Search for the cell housing the specified text and yield its (x, y) center coordinate. 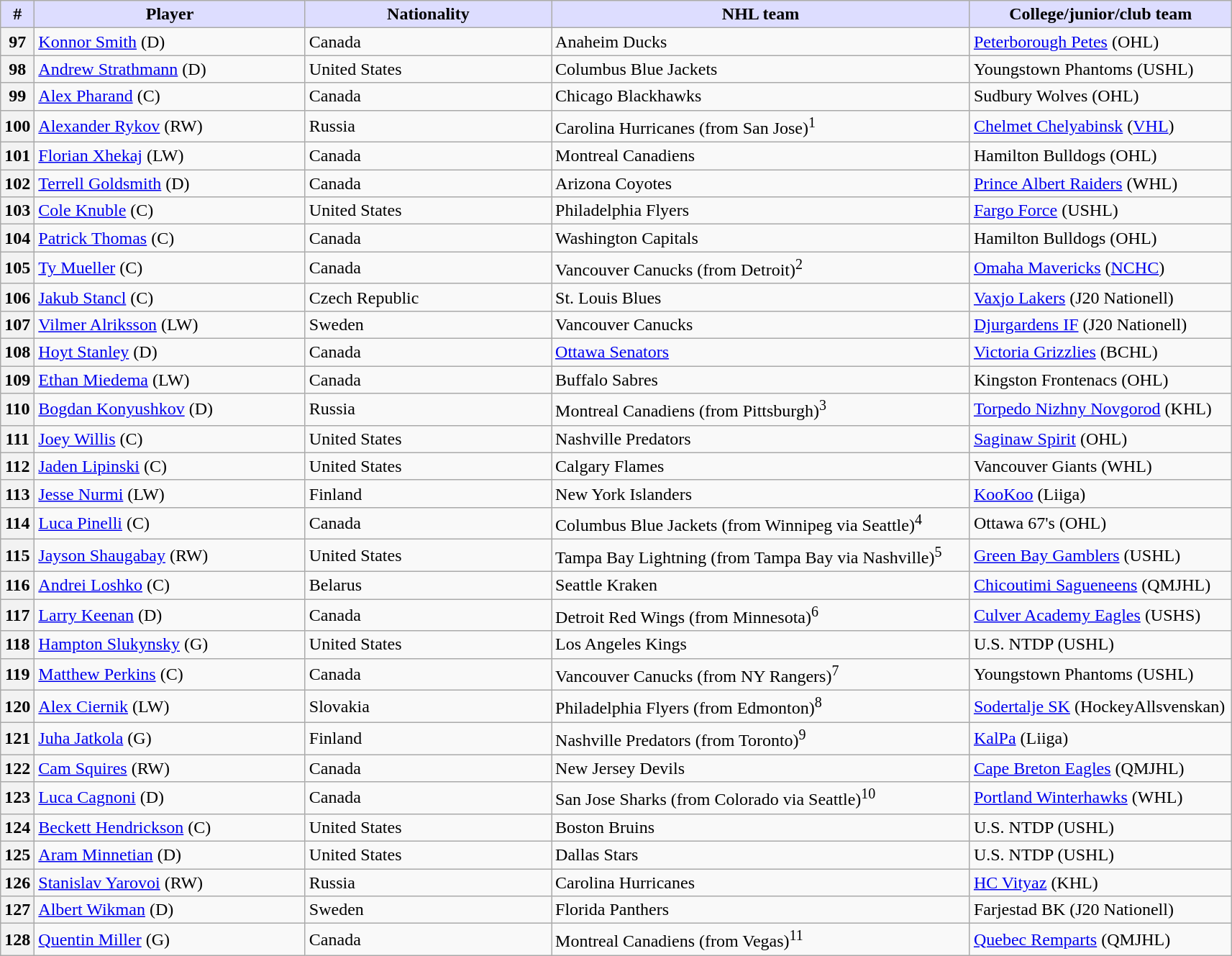
123 (17, 798)
Hoyt Stanley (D) (170, 352)
KooKoo (Liiga) (1100, 493)
Tampa Bay Lightning (from Tampa Bay via Nashville)5 (761, 555)
110 (17, 410)
Joey Willis (C) (170, 439)
100 (17, 127)
Cole Knuble (C) (170, 211)
Montreal Canadiens (from Vegas)11 (761, 939)
Aram Minnetian (D) (170, 855)
109 (17, 380)
101 (17, 156)
119 (17, 675)
Columbus Blue Jackets (761, 69)
99 (17, 96)
128 (17, 939)
Buffalo Sabres (761, 380)
Columbus Blue Jackets (from Winnipeg via Seattle)4 (761, 524)
Prince Albert Raiders (WHL) (1100, 183)
Andrew Strathmann (D) (170, 69)
Quentin Miller (G) (170, 939)
115 (17, 555)
Cape Breton Eagles (QMJHL) (1100, 768)
103 (17, 211)
Fargo Force (USHL) (1100, 211)
102 (17, 183)
121 (17, 738)
College/junior/club team (1100, 14)
Carolina Hurricanes (761, 883)
Stanislav Yarovoi (RW) (170, 883)
Jayson Shaugabay (RW) (170, 555)
St. Louis Blues (761, 297)
New York Islanders (761, 493)
Larry Keenan (D) (170, 616)
Omaha Mavericks (NCHC) (1100, 268)
Portland Winterhawks (WHL) (1100, 798)
New Jersey Devils (761, 768)
Czech Republic (428, 297)
Seattle Kraken (761, 585)
Ty Mueller (C) (170, 268)
Philadelphia Flyers (761, 211)
117 (17, 616)
Washington Capitals (761, 238)
98 (17, 69)
97 (17, 42)
122 (17, 768)
Victoria Grizzlies (BCHL) (1100, 352)
Chelmet Chelyabinsk (VHL) (1100, 127)
107 (17, 324)
Anaheim Ducks (761, 42)
Player (170, 14)
106 (17, 297)
KalPa (Liiga) (1100, 738)
Slovakia (428, 706)
Jaden Lipinski (C) (170, 466)
Bogdan Konyushkov (D) (170, 410)
NHL team (761, 14)
Luca Cagnoni (D) (170, 798)
Philadelphia Flyers (from Edmonton)8 (761, 706)
Nationality (428, 14)
Vancouver Canucks (761, 324)
Arizona Coyotes (761, 183)
# (17, 14)
Calgary Flames (761, 466)
Kingston Frontenacs (OHL) (1100, 380)
Belarus (428, 585)
Andrei Loshko (C) (170, 585)
Farjestad BK (J20 Nationell) (1100, 910)
116 (17, 585)
Matthew Perkins (C) (170, 675)
108 (17, 352)
Florian Xhekaj (LW) (170, 156)
Ottawa 67's (OHL) (1100, 524)
Dallas Stars (761, 855)
Vancouver Giants (WHL) (1100, 466)
Nashville Predators (from Toronto)9 (761, 738)
Jakub Stancl (C) (170, 297)
Konnor Smith (D) (170, 42)
San Jose Sharks (from Colorado via Seattle)10 (761, 798)
Green Bay Gamblers (USHL) (1100, 555)
112 (17, 466)
Vaxjo Lakers (J20 Nationell) (1100, 297)
Montreal Canadiens (from Pittsburgh)3 (761, 410)
Hampton Slukynsky (G) (170, 645)
Quebec Remparts (QMJHL) (1100, 939)
Boston Bruins (761, 827)
Carolina Hurricanes (from San Jose)1 (761, 127)
124 (17, 827)
Florida Panthers (761, 910)
Patrick Thomas (C) (170, 238)
Albert Wikman (D) (170, 910)
Beckett Hendrickson (C) (170, 827)
118 (17, 645)
Culver Academy Eagles (USHS) (1100, 616)
HC Vityaz (KHL) (1100, 883)
Alexander Rykov (RW) (170, 127)
Alex Ciernik (LW) (170, 706)
Los Angeles Kings (761, 645)
Jesse Nurmi (LW) (170, 493)
113 (17, 493)
111 (17, 439)
Detroit Red Wings (from Minnesota)6 (761, 616)
114 (17, 524)
127 (17, 910)
Vancouver Canucks (from NY Rangers)7 (761, 675)
Chicoutimi Sagueneens (QMJHL) (1100, 585)
Peterborough Petes (OHL) (1100, 42)
Vancouver Canucks (from Detroit)2 (761, 268)
Montreal Canadiens (761, 156)
Ottawa Senators (761, 352)
120 (17, 706)
Cam Squires (RW) (170, 768)
Sudbury Wolves (OHL) (1100, 96)
Ethan Miedema (LW) (170, 380)
Juha Jatkola (G) (170, 738)
104 (17, 238)
Vilmer Alriksson (LW) (170, 324)
Djurgardens IF (J20 Nationell) (1100, 324)
Luca Pinelli (C) (170, 524)
126 (17, 883)
105 (17, 268)
Sodertalje SK (HockeyAllsvenskan) (1100, 706)
Torpedo Nizhny Novgorod (KHL) (1100, 410)
125 (17, 855)
Terrell Goldsmith (D) (170, 183)
Nashville Predators (761, 439)
Alex Pharand (C) (170, 96)
Chicago Blackhawks (761, 96)
Saginaw Spirit (OHL) (1100, 439)
